Provide the (x, y) coordinate of the cell's center where the given text is located.  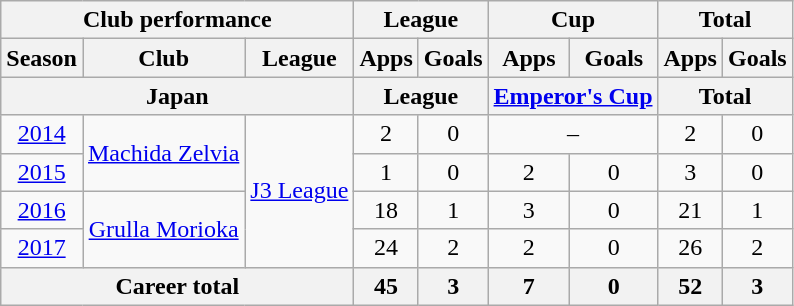
Club performance (178, 20)
2016 (42, 210)
Cup (573, 20)
26 (690, 248)
– (573, 134)
Machida Zelvia (163, 153)
2014 (42, 134)
2015 (42, 172)
7 (529, 286)
Emperor's Cup (573, 96)
2017 (42, 248)
Career total (178, 286)
45 (386, 286)
21 (690, 210)
24 (386, 248)
Season (42, 58)
J3 League (300, 191)
Club (163, 58)
52 (690, 286)
18 (386, 210)
Japan (178, 96)
Grulla Morioka (163, 229)
